From the cell containing the given text, extract its center point as [x, y] coordinate. 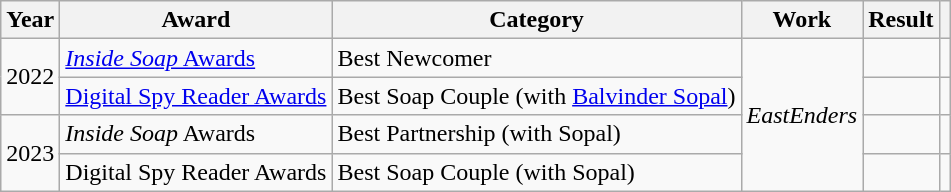
2023 [30, 153]
EastEnders [802, 115]
Best Newcomer [536, 58]
Award [196, 20]
Best Soap Couple (with Balvinder Sopal) [536, 96]
Category [536, 20]
Result [901, 20]
Best Partnership (with Sopal) [536, 134]
Year [30, 20]
Work [802, 20]
2022 [30, 77]
Best Soap Couple (with Sopal) [536, 172]
